Locate the cell with the specified text and output its (X, Y) center coordinate. 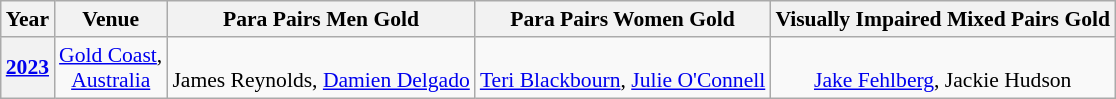
Venue (110, 19)
Teri Blackbourn, Julie O'Connell (623, 68)
2023 (28, 68)
Para Pairs Women Gold (623, 19)
Para Pairs Men Gold (320, 19)
Visually Impaired Mixed Pairs Gold (942, 19)
Gold Coast, Australia (110, 68)
Year (28, 19)
Jake Fehlberg, Jackie Hudson (942, 68)
James Reynolds, Damien Delgado (320, 68)
